For the text-containing cell, return its midpoint in (X, Y) coordinate format. 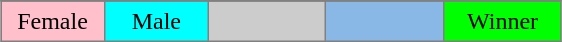
Female (53, 21)
Male (156, 21)
Winner (503, 21)
